Return [x, y] of the center of cell containing provided text 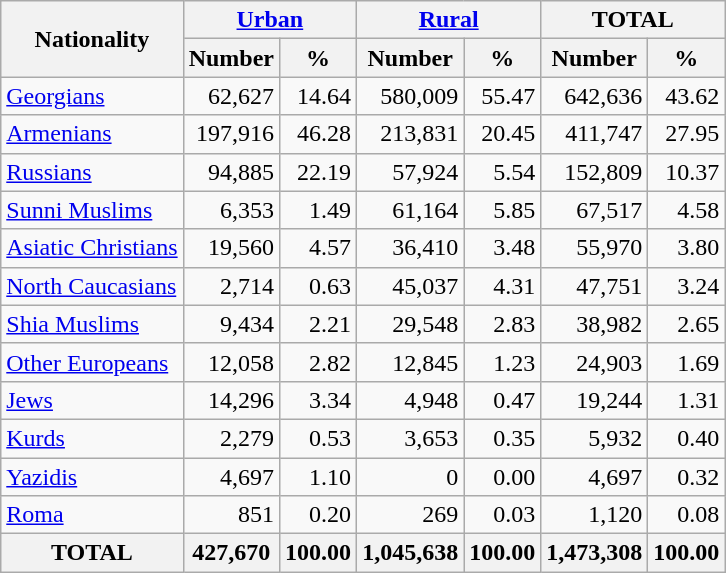
Armenians [92, 134]
2.65 [686, 324]
3.80 [686, 248]
1.10 [318, 477]
269 [410, 515]
Rural [449, 20]
1,120 [594, 515]
0 [410, 477]
0.63 [318, 286]
Urban [270, 20]
57,924 [410, 172]
1.31 [686, 400]
Yazidis [92, 477]
20.45 [502, 134]
5.85 [502, 210]
0.03 [502, 515]
55.47 [502, 96]
4.58 [686, 210]
3.34 [318, 400]
Jews [92, 400]
Sunni Muslims [92, 210]
67,517 [594, 210]
Georgians [92, 96]
2,279 [231, 438]
0.47 [502, 400]
3,653 [410, 438]
62,627 [231, 96]
Asiatic Christians [92, 248]
14,296 [231, 400]
0.32 [686, 477]
43.62 [686, 96]
4,948 [410, 400]
0.00 [502, 477]
38,982 [594, 324]
0.08 [686, 515]
580,009 [410, 96]
0.20 [318, 515]
29,548 [410, 324]
6,353 [231, 210]
152,809 [594, 172]
5.54 [502, 172]
2.82 [318, 362]
1.23 [502, 362]
Other Europeans [92, 362]
19,244 [594, 400]
0.53 [318, 438]
3.48 [502, 248]
2.21 [318, 324]
4.31 [502, 286]
Russians [92, 172]
4.57 [318, 248]
851 [231, 515]
0.35 [502, 438]
642,636 [594, 96]
14.64 [318, 96]
61,164 [410, 210]
24,903 [594, 362]
0.40 [686, 438]
12,845 [410, 362]
12,058 [231, 362]
3.24 [686, 286]
Kurds [92, 438]
1.69 [686, 362]
22.19 [318, 172]
Roma [92, 515]
427,670 [231, 553]
Shia Muslims [92, 324]
45,037 [410, 286]
9,434 [231, 324]
55,970 [594, 248]
5,932 [594, 438]
1,045,638 [410, 553]
197,916 [231, 134]
North Caucasians [92, 286]
19,560 [231, 248]
36,410 [410, 248]
47,751 [594, 286]
2,714 [231, 286]
1.49 [318, 210]
46.28 [318, 134]
27.95 [686, 134]
213,831 [410, 134]
1,473,308 [594, 553]
2.83 [502, 324]
94,885 [231, 172]
Nationality [92, 39]
411,747 [594, 134]
10.37 [686, 172]
